For the text-containing cell, return its midpoint in (X, Y) coordinate format. 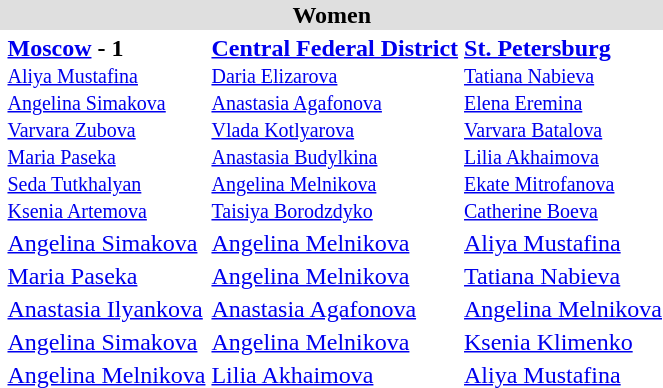
Anastasia Agafonova (335, 309)
Moscow - 1Aliya MustafinaAngelina SimakovaVarvara ZubovaMaria PasekaSeda TutkhalyanKsenia Artemova (106, 129)
Women (332, 15)
Central Federal DistrictDaria ElizarovaAnastasia AgafonovaVlada KotlyarovaAnastasia BudylkinaAngelina MelnikovaTaisiya Borodzdyko (335, 129)
Anastasia Ilyankova (106, 309)
Maria Paseka (106, 276)
